Find where the given text appears and provide that cell's center as [x, y] coordinate. 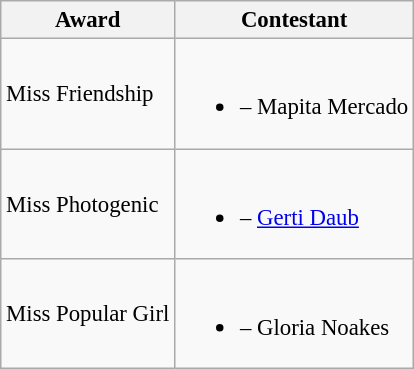
– Gloria Noakes [294, 314]
Miss Popular Girl [88, 314]
Contestant [294, 20]
– Mapita Mercado [294, 94]
Miss Photogenic [88, 204]
Award [88, 20]
– Gerti Daub [294, 204]
Miss Friendship [88, 94]
